For the text-containing cell, return its midpoint in [X, Y] coordinate format. 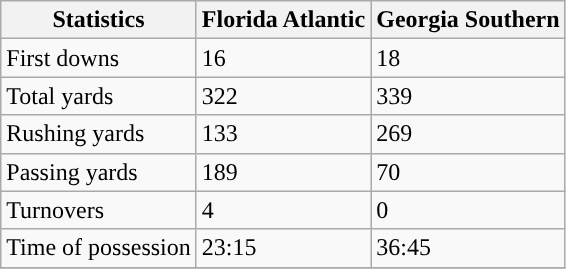
Florida Atlantic [283, 20]
Time of possession [99, 248]
70 [468, 172]
269 [468, 134]
0 [468, 210]
First downs [99, 58]
4 [283, 210]
18 [468, 58]
Rushing yards [99, 134]
339 [468, 96]
Total yards [99, 96]
36:45 [468, 248]
322 [283, 96]
Turnovers [99, 210]
189 [283, 172]
Statistics [99, 20]
23:15 [283, 248]
16 [283, 58]
Passing yards [99, 172]
Georgia Southern [468, 20]
133 [283, 134]
